For the text-containing cell, return its midpoint in (X, Y) coordinate format. 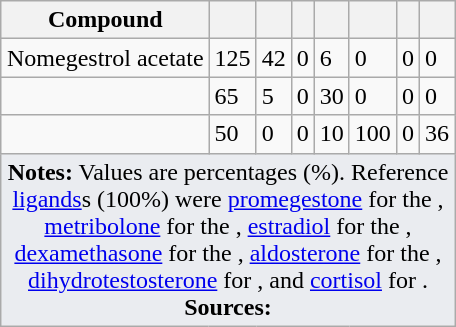
6 (332, 58)
5 (274, 96)
30 (332, 96)
42 (274, 58)
Nomegestrol acetate (105, 58)
65 (232, 96)
125 (232, 58)
36 (436, 134)
Compound (105, 20)
10 (332, 134)
50 (232, 134)
100 (372, 134)
